Output the [x, y] coordinate of the center of the cell containing the given text.  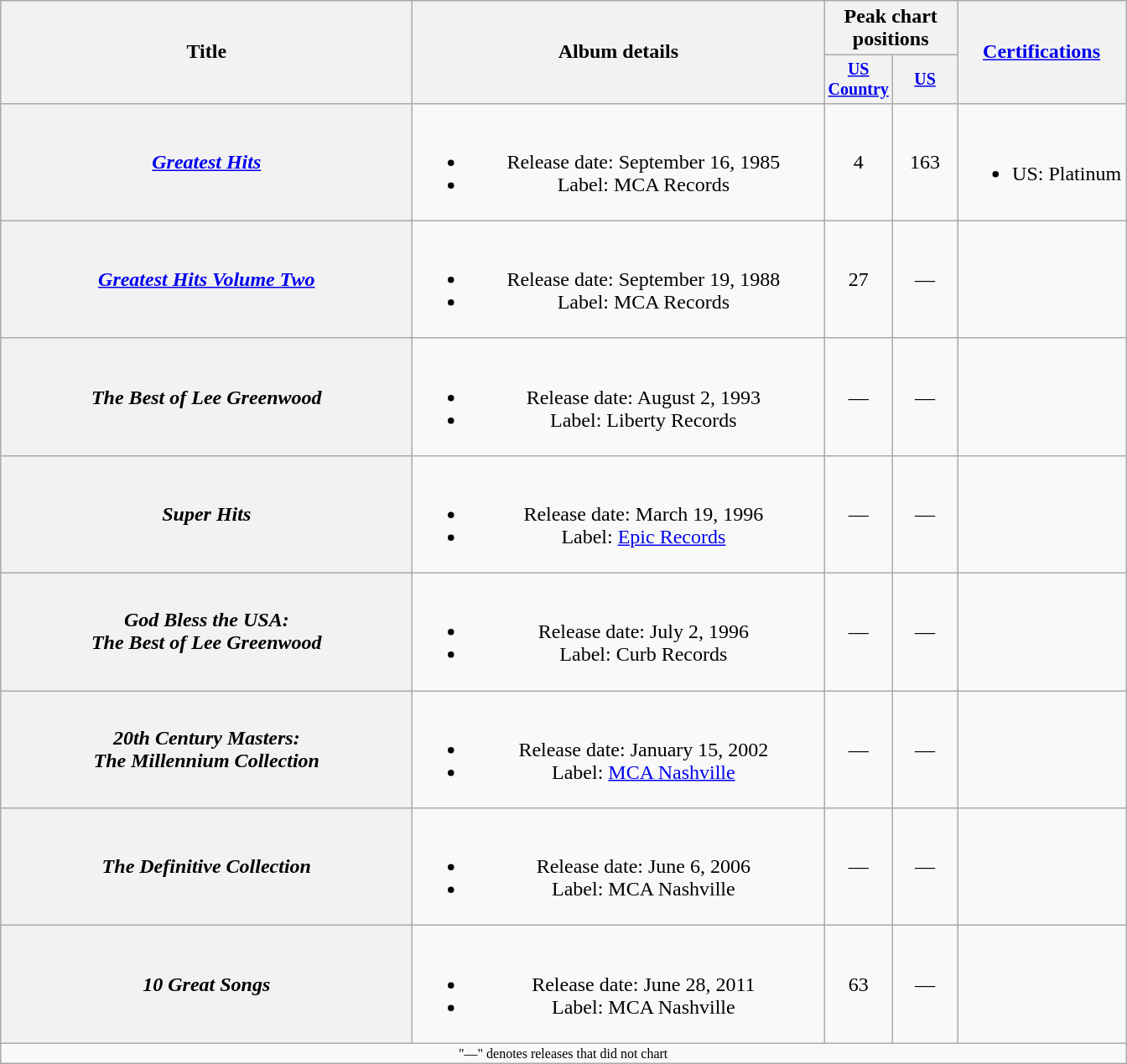
Release date: September 16, 1985Label: MCA Records [619, 162]
Release date: September 19, 1988Label: MCA Records [619, 279]
Greatest Hits Volume Two [206, 279]
4 [859, 162]
"—" denotes releases that did not chart [563, 1053]
Greatest Hits [206, 162]
Release date: June 6, 2006Label: MCA Nashville [619, 867]
20th Century Masters:The Millennium Collection [206, 750]
Release date: August 2, 1993Label: Liberty Records [619, 397]
Album details [619, 52]
27 [859, 279]
Certifications [1041, 52]
163 [926, 162]
Release date: January 15, 2002Label: MCA Nashville [619, 750]
US Country [859, 79]
63 [859, 984]
US [926, 79]
Release date: June 28, 2011Label: MCA Nashville [619, 984]
Title [206, 52]
US: Platinum [1041, 162]
Super Hits [206, 514]
Peak chartpositions [891, 29]
10 Great Songs [206, 984]
Release date: March 19, 1996Label: Epic Records [619, 514]
The Best of Lee Greenwood [206, 397]
God Bless the USA:The Best of Lee Greenwood [206, 632]
Release date: July 2, 1996Label: Curb Records [619, 632]
The Definitive Collection [206, 867]
